Locate the cell with the specified text and output its [X, Y] center coordinate. 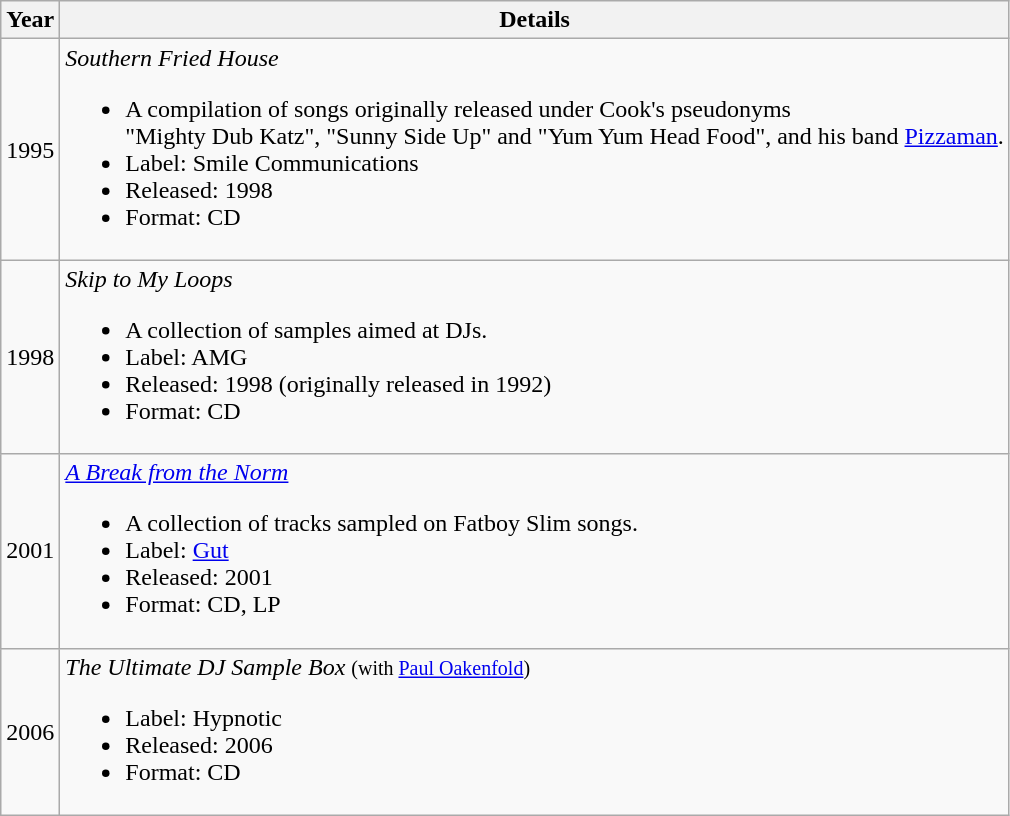
2006 [30, 732]
1998 [30, 357]
Year [30, 20]
Skip to My LoopsA collection of samples aimed at DJs.Label: AMGReleased: 1998 (originally released in 1992)Format: CD [535, 357]
Details [535, 20]
A Break from the NormA collection of tracks sampled on Fatboy Slim songs.Label: GutReleased: 2001Format: CD, LP [535, 551]
1995 [30, 150]
2001 [30, 551]
The Ultimate DJ Sample Box (with Paul Oakenfold)Label: HypnoticReleased: 2006Format: CD [535, 732]
